For the text-containing cell, return its midpoint in [X, Y] coordinate format. 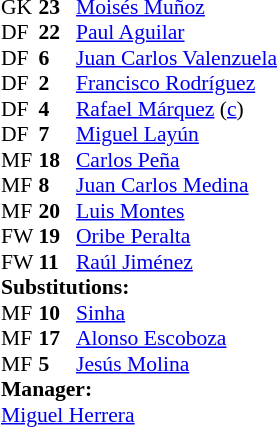
6 [57, 58]
Sinha [176, 313]
Manager: [139, 389]
4 [57, 109]
Miguel Layún [176, 135]
Luis Montes [176, 211]
18 [57, 160]
Juan Carlos Medina [176, 185]
11 [57, 262]
7 [57, 135]
5 [57, 364]
Juan Carlos Valenzuela [176, 58]
Rafael Márquez (c) [176, 109]
20 [57, 211]
2 [57, 83]
Alonso Escoboza [176, 339]
Paul Aguilar [176, 33]
Francisco Rodríguez [176, 83]
17 [57, 339]
Substitutions: [139, 287]
22 [57, 33]
Jesús Molina [176, 364]
Oribe Peralta [176, 237]
8 [57, 185]
10 [57, 313]
Raúl Jiménez [176, 262]
19 [57, 237]
Carlos Peña [176, 160]
